Identify which cell holds the provided text, then report its [x, y] central coordinate. 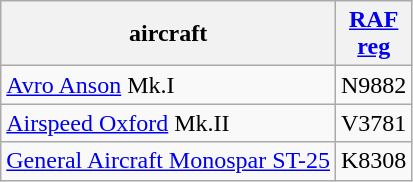
V3781 [374, 123]
K8308 [374, 161]
RAFreg [374, 34]
General Aircraft Monospar ST-25 [168, 161]
aircraft [168, 34]
Avro Anson Mk.I [168, 85]
Airspeed Oxford Mk.II [168, 123]
N9882 [374, 85]
